Extract the (x, y) coordinate from the center of the cell holding the provided text.  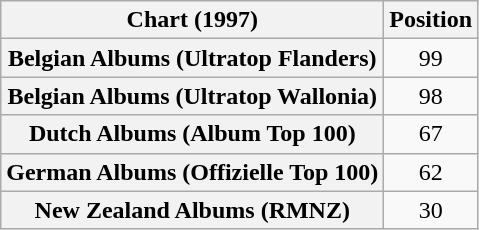
99 (431, 58)
German Albums (Offizielle Top 100) (192, 172)
62 (431, 172)
Position (431, 20)
Chart (1997) (192, 20)
Belgian Albums (Ultratop Wallonia) (192, 96)
New Zealand Albums (RMNZ) (192, 210)
Dutch Albums (Album Top 100) (192, 134)
Belgian Albums (Ultratop Flanders) (192, 58)
30 (431, 210)
98 (431, 96)
67 (431, 134)
